Provide the (X, Y) coordinate of the cell's center where the given text is located.  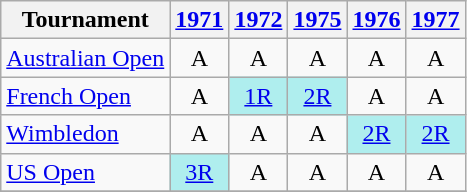
1971 (200, 20)
French Open (86, 96)
Wimbledon (86, 134)
Australian Open (86, 58)
1R (258, 96)
1977 (436, 20)
3R (200, 172)
1972 (258, 20)
US Open (86, 172)
1975 (318, 20)
Tournament (86, 20)
1976 (376, 20)
